Return the (X, Y) coordinate for the center point of the cell that contains the specified text.  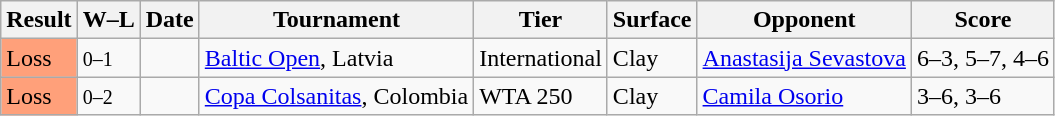
Surface (652, 20)
Date (170, 20)
Anastasija Sevastova (804, 58)
0–2 (108, 96)
Tier (541, 20)
International (541, 58)
Opponent (804, 20)
Camila Osorio (804, 96)
Baltic Open, Latvia (336, 58)
3–6, 3–6 (982, 96)
WTA 250 (541, 96)
Result (39, 20)
Copa Colsanitas, Colombia (336, 96)
0–1 (108, 58)
W–L (108, 20)
Tournament (336, 20)
Score (982, 20)
6–3, 5–7, 4–6 (982, 58)
